From the cell containing the given text, extract its center point as [X, Y] coordinate. 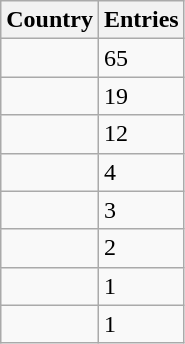
65 [141, 58]
4 [141, 172]
2 [141, 248]
12 [141, 134]
3 [141, 210]
19 [141, 96]
Country [50, 20]
Entries [141, 20]
